Capture the cell that displays the provided text and extract its (X, Y) central coordinate. 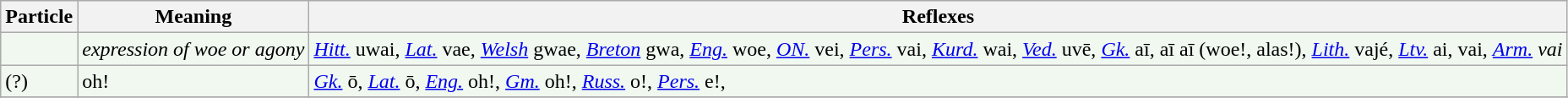
Reflexes (938, 17)
expression of woe or agony (193, 49)
Gk. ō, Lat. ō, Eng. oh!, Gm. oh!, Russ. o!, Pers. e!, (938, 81)
Meaning (193, 17)
Particle (39, 17)
(?) (39, 81)
oh! (193, 81)
